Output the (x, y) coordinate of the center of the cell containing the given text.  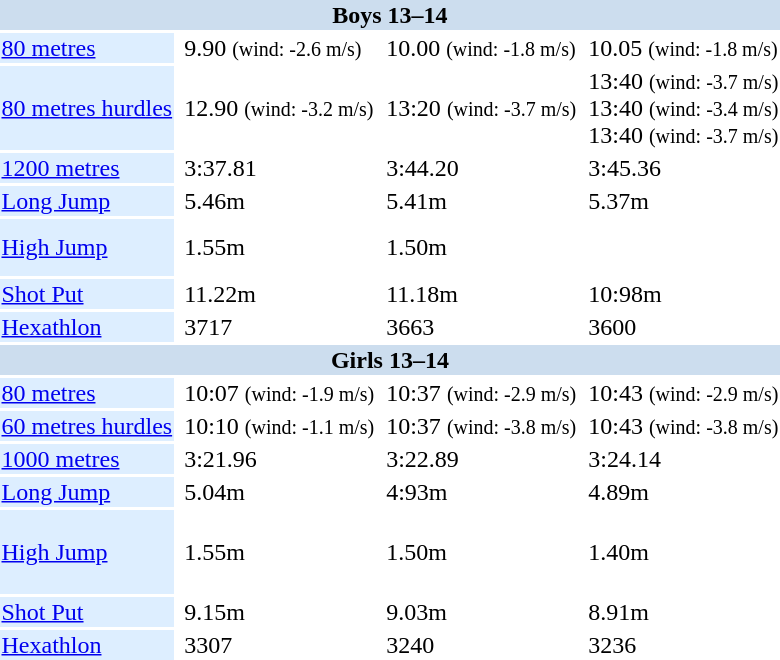
3663 (482, 327)
10:37 (wind: -3.8 m/s) (482, 426)
9.03m (482, 612)
1.40m (684, 552)
10.05 (wind: -1.8 m/s) (684, 48)
3600 (684, 327)
10.00 (wind: -1.8 m/s) (482, 48)
13:20 (wind: -3.7 m/s) (482, 108)
11.22m (280, 294)
9.90 (wind: -2.6 m/s) (280, 48)
3307 (280, 645)
1000 metres (87, 459)
10:43 (wind: -2.9 m/s) (684, 393)
4.89m (684, 492)
5.46m (280, 201)
11.18m (482, 294)
5.41m (482, 201)
10:07 (wind: -1.9 m/s) (280, 393)
10:98m (684, 294)
13:40 (wind: -3.7 m/s) 13:40 (wind: -3.4 m/s) 13:40 (wind: -3.7 m/s) (684, 108)
3240 (482, 645)
4:93m (482, 492)
3:44.20 (482, 168)
Girls 13–14 (390, 360)
3:21.96 (280, 459)
5.37m (684, 201)
12.90 (wind: -3.2 m/s) (280, 108)
9.15m (280, 612)
10:43 (wind: -3.8 m/s) (684, 426)
3:24.14 (684, 459)
10:37 (wind: -2.9 m/s) (482, 393)
8.91m (684, 612)
3:37.81 (280, 168)
3236 (684, 645)
80 metres hurdles (87, 108)
1200 metres (87, 168)
3:22.89 (482, 459)
5.04m (280, 492)
60 metres hurdles (87, 426)
3:45.36 (684, 168)
10:10 (wind: -1.1 m/s) (280, 426)
3717 (280, 327)
Boys 13–14 (390, 15)
